Output the (x, y) coordinate of the center of the cell containing the given text.  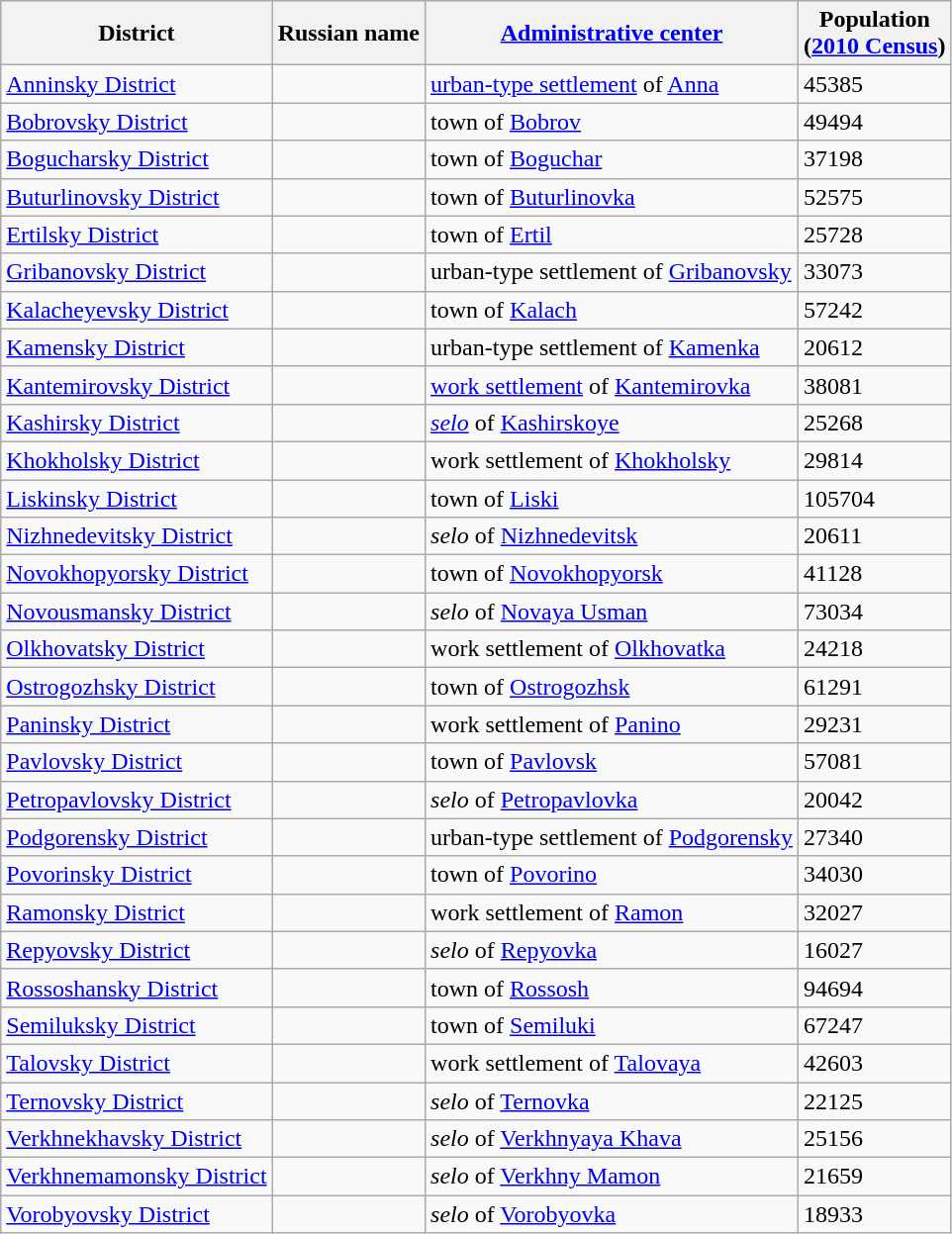
Ternovsky District (137, 1101)
25156 (875, 1139)
selo of Petropavlovka (612, 800)
Kashirsky District (137, 423)
town of Povorino (612, 875)
29814 (875, 460)
Nizhnedevitsky District (137, 536)
town of Rossosh (612, 988)
Talovsky District (137, 1063)
61291 (875, 687)
Administrative center (612, 34)
town of Pavlovsk (612, 762)
selo of Verkhnyaya Khava (612, 1139)
105704 (875, 498)
Verkhnekhavsky District (137, 1139)
District (137, 34)
Novousmansky District (137, 612)
Buturlinovsky District (137, 197)
Semiluksky District (137, 1025)
town of Liski (612, 498)
Liskinsky District (137, 498)
Ramonsky District (137, 912)
25268 (875, 423)
Vorobyovsky District (137, 1214)
57081 (875, 762)
Population(2010 Census) (875, 34)
Ertilsky District (137, 235)
67247 (875, 1025)
38081 (875, 385)
20612 (875, 347)
Novokhopyorsky District (137, 574)
town of Ertil (612, 235)
33073 (875, 272)
town of Semiluki (612, 1025)
49494 (875, 122)
27340 (875, 837)
Russian name (348, 34)
Khokholsky District (137, 460)
45385 (875, 84)
73034 (875, 612)
Petropavlovsky District (137, 800)
Anninsky District (137, 84)
20611 (875, 536)
work settlement of Ramon (612, 912)
urban-type settlement of Gribanovsky (612, 272)
34030 (875, 875)
52575 (875, 197)
Repyovsky District (137, 950)
town of Kalach (612, 310)
16027 (875, 950)
town of Boguchar (612, 159)
selo of Novaya Usman (612, 612)
21659 (875, 1177)
Bogucharsky District (137, 159)
selo of Verkhny Mamon (612, 1177)
Rossoshansky District (137, 988)
town of Bobrov (612, 122)
24218 (875, 649)
Bobrovsky District (137, 122)
22125 (875, 1101)
work settlement of Panino (612, 724)
selo of Vorobyovka (612, 1214)
20042 (875, 800)
Verkhnemamonsky District (137, 1177)
Kamensky District (137, 347)
urban-type settlement of Podgorensky (612, 837)
94694 (875, 988)
42603 (875, 1063)
Kantemirovsky District (137, 385)
Gribanovsky District (137, 272)
selo of Repyovka (612, 950)
urban-type settlement of Kamenka (612, 347)
32027 (875, 912)
work settlement of Khokholsky (612, 460)
work settlement of Kantemirovka (612, 385)
town of Buturlinovka (612, 197)
work settlement of Olkhovatka (612, 649)
37198 (875, 159)
57242 (875, 310)
41128 (875, 574)
29231 (875, 724)
town of Novokhopyorsk (612, 574)
Kalacheyevsky District (137, 310)
work settlement of Talovaya (612, 1063)
selo of Ternovka (612, 1101)
urban-type settlement of Anna (612, 84)
Paninsky District (137, 724)
Pavlovsky District (137, 762)
18933 (875, 1214)
Olkhovatsky District (137, 649)
Povorinsky District (137, 875)
Podgorensky District (137, 837)
25728 (875, 235)
town of Ostrogozhsk (612, 687)
selo of Nizhnedevitsk (612, 536)
selo of Kashirskoye (612, 423)
Ostrogozhsky District (137, 687)
